From the cell containing the given text, extract its center point as (X, Y) coordinate. 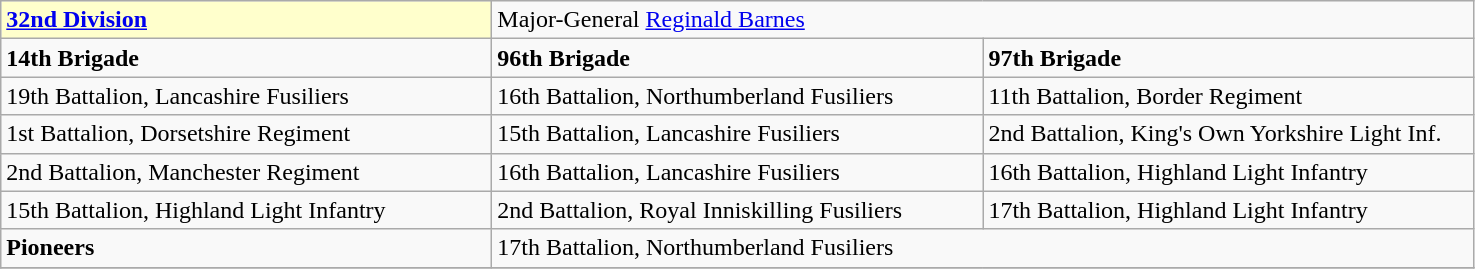
Major-General Reginald Barnes (983, 20)
Pioneers (246, 248)
32nd Division (246, 20)
16th Battalion, Highland Light Infantry (1228, 172)
14th Brigade (246, 58)
17th Battalion, Northumberland Fusiliers (983, 248)
15th Battalion, Lancashire Fusiliers (738, 134)
2nd Battalion, Manchester Regiment (246, 172)
19th Battalion, Lancashire Fusiliers (246, 96)
11th Battalion, Border Regiment (1228, 96)
1st Battalion, Dorsetshire Regiment (246, 134)
15th Battalion, Highland Light Infantry (246, 210)
16th Battalion, Northumberland Fusiliers (738, 96)
17th Battalion, Highland Light Infantry (1228, 210)
2nd Battalion, Royal Inniskilling Fusiliers (738, 210)
16th Battalion, Lancashire Fusiliers (738, 172)
96th Brigade (738, 58)
2nd Battalion, King's Own Yorkshire Light Inf. (1228, 134)
97th Brigade (1228, 58)
